Find where the given text appears and provide that cell's center as (x, y) coordinate. 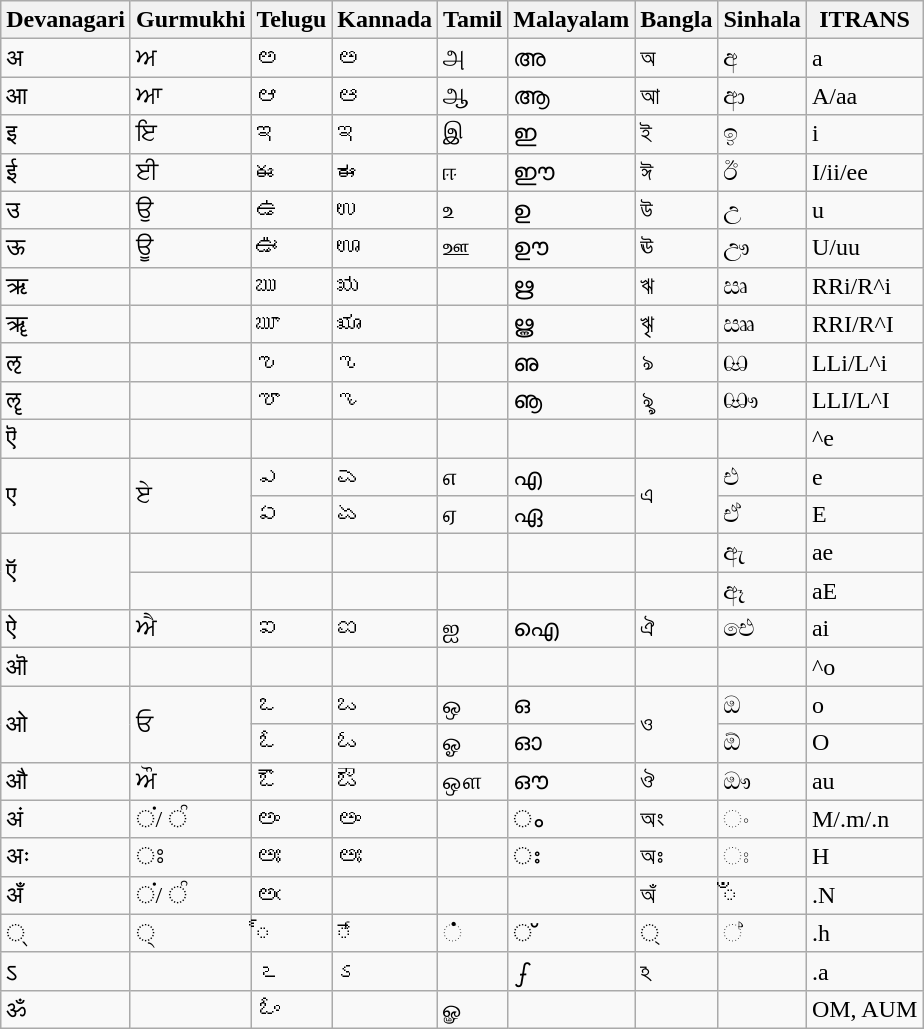
ऊ (66, 248)
ඒ (762, 515)
ഋ (572, 286)
ஊ (473, 248)
aE (864, 591)
ৡ (676, 400)
అం (292, 819)
ඁ (762, 895)
ඏ (762, 362)
ආ (762, 96)
్ (292, 933)
I/ii/ee (864, 172)
උ (762, 210)
ඍ (762, 286)
ඇ (762, 553)
അ (572, 58)
ഏ (572, 515)
Telugu (292, 20)
LLI/L^I (864, 400)
ഔ (572, 781)
ঊ (676, 248)
.h (864, 933)
Tamil (473, 20)
উ (676, 210)
অঁ (676, 895)
ං (762, 819)
আ (676, 96)
ஆ (473, 96)
LLi/L^i (864, 362)
உ (473, 210)
ਇ (190, 134)
ඈ (762, 591)
ඐ (762, 400)
ఓం (292, 1009)
ௐ (473, 1009)
ஐ (473, 629)
இ (473, 134)
ITRANS (864, 20)
ஈ (473, 172)
ಎ (385, 477)
ಅಂ (385, 819)
ই (676, 134)
o (864, 705)
ഌ (572, 362)
ඌ (762, 248)
ऽ (66, 971)
ಆ (385, 96)
ಅ (385, 58)
ৠ (676, 324)
.N (864, 895)
au (864, 781)
ಌ (385, 362)
^e (864, 438)
అఁ (292, 895)
ಔ (385, 781)
A/aa (864, 96)
M/.m/.n (864, 819)
ई (66, 172)
ಒ (385, 705)
ඔ (762, 705)
অং (676, 819)
ও (676, 724)
OM, AUM (864, 1009)
எ (473, 477)
E (864, 515)
Kannada (385, 20)
ఉ (292, 210)
அ (473, 58)
् (66, 933)
ஒ (473, 705)
এ (676, 496)
ஓ (473, 743)
ਉ (190, 210)
ಽ (385, 971)
ஏ (473, 515)
ಉ (385, 210)
ঔ (676, 781)
ਔ (190, 781)
ॡ (66, 400)
ਏ (190, 496)
ఆ (292, 96)
అ (292, 58)
অ (676, 58)
ೡ (385, 400)
ൡ (572, 400)
ഃ (572, 857)
ऍ (66, 572)
ऋ (66, 286)
್ (385, 933)
उ (66, 210)
आ (66, 96)
ඊ (762, 172)
ai (864, 629)
ए (66, 496)
ഊ (572, 248)
অঃ (676, 857)
U/uu (864, 248)
ਐ (190, 629)
^o (864, 667)
ਆ (190, 96)
RRi/R^i (864, 286)
ఌ (292, 362)
ಊ (385, 248)
Sinhala (762, 20)
ಋ (385, 286)
ౡ (292, 400)
ಏ (385, 515)
ಇ (385, 134)
ಈ (385, 172)
് (572, 933)
ആ (572, 96)
ఐ (292, 629)
औ (66, 781)
ఇ (292, 134)
ఒ (292, 705)
ঐ (676, 629)
ऐ (66, 629)
ਓ (190, 724)
Bangla (676, 20)
ഒ (572, 705)
ఽ (292, 971)
ఎ (292, 477)
ౠ (292, 324)
u (864, 210)
अं (66, 819)
ஔ (473, 781)
എ (572, 477)
் (473, 933)
ൠ (572, 324)
ঌ (676, 362)
ঈ (676, 172)
ਃ (190, 857)
ം (572, 819)
ఈ (292, 172)
H (864, 857)
ඎ (762, 324)
Gurmukhi (190, 20)
ঋ (676, 286)
ඉ (762, 134)
अँ (66, 895)
ಓ (385, 743)
ഇ (572, 134)
එ (762, 477)
ॐ (66, 1009)
ೠ (385, 324)
O (864, 743)
ಐ (385, 629)
ऌ (66, 362)
.a (864, 971)
अ (66, 58)
ఏ (292, 515)
ഉ (572, 210)
ഈ (572, 172)
ఔ (292, 781)
ਅ (190, 58)
අ (762, 58)
अः (66, 857)
ae (864, 553)
RRI/R^I (864, 324)
੍ (190, 933)
ഽ (572, 971)
Devanagari (66, 20)
ॠ (66, 324)
ঽ (676, 971)
इ (66, 134)
e (864, 477)
ඓ (762, 629)
ඕ (762, 743)
ඖ (762, 781)
্ (676, 933)
ඃ (762, 857)
ఋ (292, 286)
a (864, 58)
ఊ (292, 248)
Malayalam (572, 20)
ऎ (66, 438)
ഓ (572, 743)
ਈ (190, 172)
ഐ (572, 629)
ఓ (292, 743)
ओ (66, 724)
ਊ (190, 248)
ऒ (66, 667)
් (762, 933)
i (864, 134)
